Output the (x, y) coordinate of the center of the cell containing the given text.  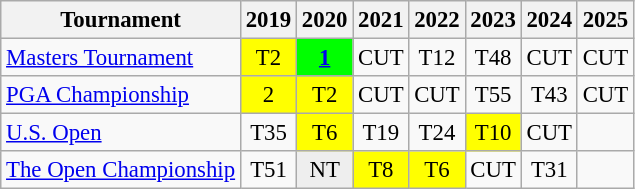
2020 (325, 20)
2024 (549, 20)
T10 (493, 133)
1 (325, 58)
2025 (605, 20)
T35 (268, 133)
T55 (493, 95)
T12 (437, 58)
Masters Tournament (121, 58)
U.S. Open (121, 133)
T51 (268, 170)
2023 (493, 20)
Tournament (121, 20)
PGA Championship (121, 95)
The Open Championship (121, 170)
T48 (493, 58)
T8 (381, 170)
T31 (549, 170)
T24 (437, 133)
T19 (381, 133)
2 (268, 95)
T43 (549, 95)
NT (325, 170)
2019 (268, 20)
2021 (381, 20)
2022 (437, 20)
